Capture the cell that displays the provided text and extract its [x, y] central coordinate. 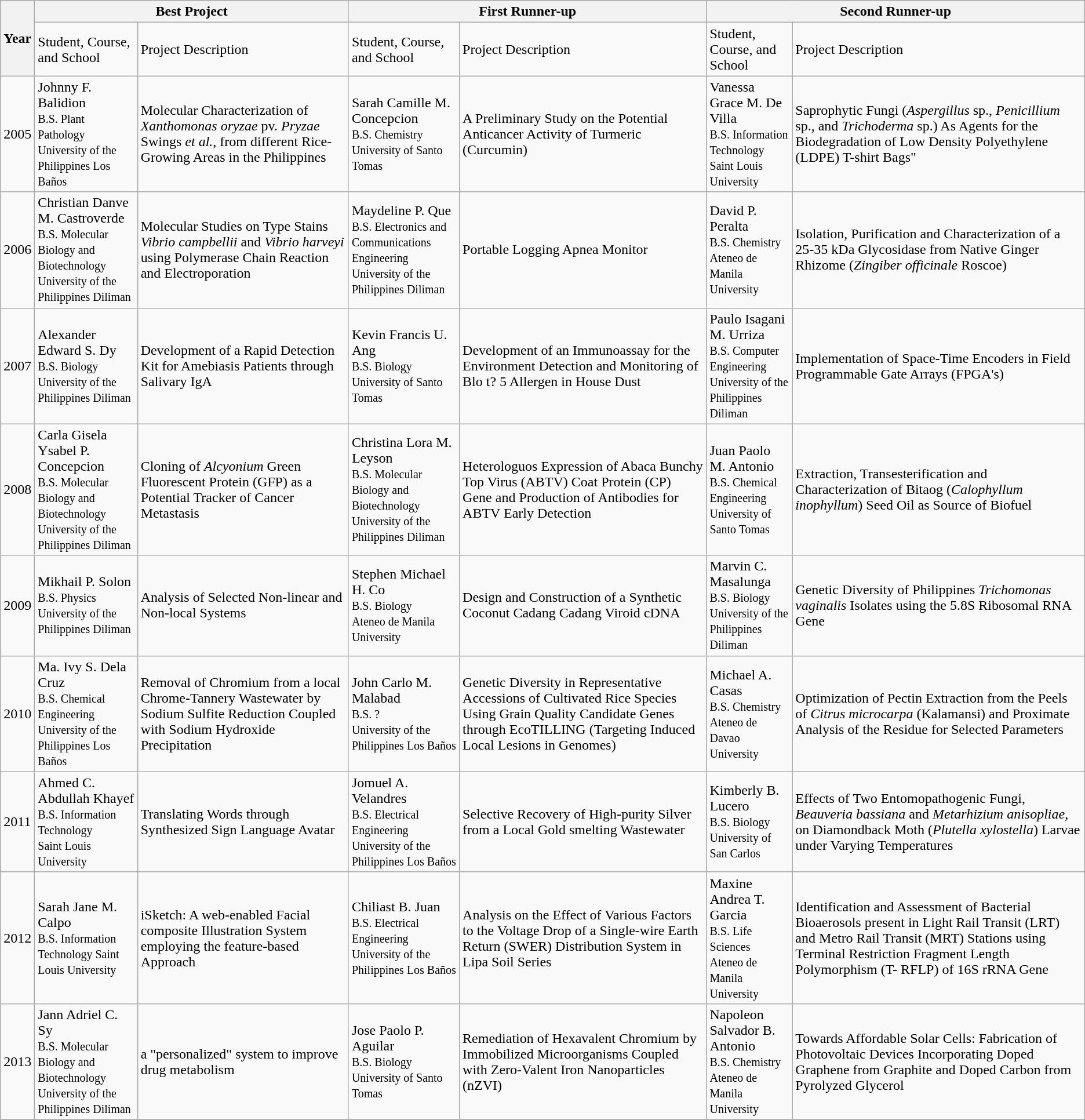
Analysis of Selected Non-linear and Non-local Systems [243, 605]
First Runner-up [527, 12]
Analysis on the Effect of Various Factors to the Voltage Drop of a Single-wire Earth Return (SWER) Distribution System in Lipa Soil Series [583, 938]
2009 [17, 605]
Mikhail P. SolonB.S. PhysicsUniversity of the Philippines Diliman [86, 605]
Kevin Francis U. AngB.S. BiologyUniversity of Santo Tomas [403, 366]
Development of a Rapid Detection Kit for Amebiasis Patients through Salivary IgA [243, 366]
Extraction, Transesterification and Characterization of Bitaog (Calophyllum inophyllum) Seed Oil as Source of Biofuel [938, 489]
Marvin C. MasalungaB.S. BiologyUniversity of the Philippines Diliman [749, 605]
Christina Lora M. LeysonB.S. Molecular Biology and BiotechnologyUniversity of the Philippines Diliman [403, 489]
Removal of Chromium from a local Chrome-Tannery Wastewater by Sodium Sulfite Reduction Coupled with Sodium Hydroxide Precipitation [243, 714]
Design and Construction of a Synthetic Coconut Cadang Cadang Viroid cDNA [583, 605]
Stephen Michael H. CoB.S. BiologyAteneo de Manila University [403, 605]
2012 [17, 938]
Genetic Diversity of Philippines Trichomonas vaginalis Isolates using the 5.8S Ribosomal RNA Gene [938, 605]
iSketch: A web-enabled Facial composite Illustration System employing the feature-based Approach [243, 938]
Michael A. CasasB.S. ChemistryAteneo de Davao University [749, 714]
Best Project [192, 12]
2005 [17, 134]
Carla Gisela Ysabel P. ConcepcionB.S. Molecular Biology and BiotechnologyUniversity of the Philippines Diliman [86, 489]
2008 [17, 489]
Ma. Ivy S. Dela CruzB.S. Chemical EngineeringUniversity of the Philippines Los Baños [86, 714]
Ahmed C. Abdullah KhayefB.S. Information TechnologySaint Louis University [86, 822]
2007 [17, 366]
Portable Logging Apnea Monitor [583, 250]
Second Runner-up [895, 12]
Vanessa Grace M. De VillaB.S. Information TechnologySaint Louis University [749, 134]
2006 [17, 250]
Implementation of Space-Time Encoders in Field Programmable Gate Arrays (FPGA's) [938, 366]
Development of an Immunoassay for the Environment Detection and Monitoring of Blo t? 5 Allergen in House Dust [583, 366]
Year [17, 38]
David P. PeraltaB.S. ChemistryAteneo de Manila University [749, 250]
Jann Adriel C. SyB.S. Molecular Biology and BiotechnologyUniversity of the Philippines Diliman [86, 1061]
Juan Paolo M. AntonioB.S. Chemical EngineeringUniversity of Santo Tomas [749, 489]
Kimberly B. LuceroB.S. BiologyUniversity of San Carlos [749, 822]
Napoleon Salvador B. AntonioB.S. ChemistryAteneo de Manila University [749, 1061]
Paulo Isagani M. UrrizaB.S. Computer EngineeringUniversity of the Philippines Diliman [749, 366]
John Carlo M. MalabadB.S. ?University of the Philippines Los Baños [403, 714]
Heterologuos Expression of Abaca Bunchy Top Virus (ABTV) Coat Protein (CP) Gene and Production of Antibodies for ABTV Early Detection [583, 489]
Molecular Characterization of Xanthomonas oryzae pv. Pryzae Swings et al., from different Rice-Growing Areas in the Philippines [243, 134]
2010 [17, 714]
Remediation of Hexavalent Chromium by Immobilized Microorganisms Coupled with Zero-Valent Iron Nanoparticles (nZVI) [583, 1061]
Johnny F. BalidionB.S. Plant PathologyUniversity of the Philippines Los Baños [86, 134]
Jose Paolo P. AguilarB.S. BiologyUniversity of Santo Tomas [403, 1061]
Christian Danve M. CastroverdeB.S. Molecular Biology and BiotechnologyUniversity of the Philippines Diliman [86, 250]
a "personalized" system to improve drug metabolism [243, 1061]
Sarah Camille M. ConcepcionB.S. ChemistryUniversity of Santo Tomas [403, 134]
Isolation, Purification and Characterization of a 25-35 kDa Glycosidase from Native Ginger Rhizome (Zingiber officinale Roscoe) [938, 250]
Molecular Studies on Type Stains Vibrio campbellii and Vibrio harveyi using Polymerase Chain Reaction and Electroporation [243, 250]
Alexander Edward S. DyB.S. BiologyUniversity of the Philippines Diliman [86, 366]
Sarah Jane M. CalpoB.S. Information Technology Saint Louis University [86, 938]
2013 [17, 1061]
Jomuel A. VelandresB.S. Electrical EngineeringUniversity of the Philippines Los Baños [403, 822]
A Preliminary Study on the Potential Anticancer Activity of Turmeric (Curcumin) [583, 134]
Selective Recovery of High-purity Silver from a Local Gold smelting Wastewater [583, 822]
Cloning of Alcyonium Green Fluorescent Protein (GFP) as a Potential Tracker of Cancer Metastasis [243, 489]
Maydeline P. QueB.S. Electronics and Communications EngineeringUniversity of the Philippines Diliman [403, 250]
Maxine Andrea T. GarciaB.S. Life SciencesAteneo de Manila University [749, 938]
Chiliast B. JuanB.S. Electrical EngineeringUniversity of the Philippines Los Baños [403, 938]
Translating Words through Synthesized Sign Language Avatar [243, 822]
2011 [17, 822]
Optimization of Pectin Extraction from the Peels of Citrus microcarpa (Kalamansi) and Proximate Analysis of the Residue for Selected Parameters [938, 714]
